Pinpoint the cell where the given text exists, returning its (x, y) midpoint coordinate. 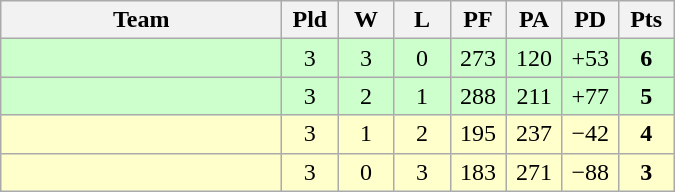
W (366, 20)
183 (478, 172)
PD (590, 20)
−88 (590, 172)
L (422, 20)
120 (534, 58)
237 (534, 134)
5 (646, 96)
+77 (590, 96)
195 (478, 134)
PA (534, 20)
+53 (590, 58)
Team (142, 20)
288 (478, 96)
4 (646, 134)
271 (534, 172)
PF (478, 20)
6 (646, 58)
Pld (310, 20)
−42 (590, 134)
211 (534, 96)
273 (478, 58)
Pts (646, 20)
